For the text-containing cell, return its midpoint in [X, Y] coordinate format. 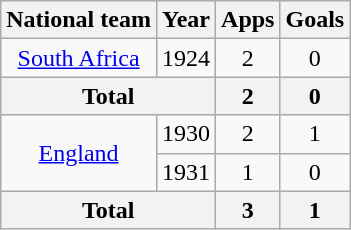
Apps [248, 20]
3 [248, 210]
1924 [186, 58]
South Africa [79, 58]
1930 [186, 134]
1931 [186, 172]
Goals [315, 20]
Year [186, 20]
England [79, 153]
National team [79, 20]
